Determine the (X, Y) coordinate at the center of the cell enclosing the given text.  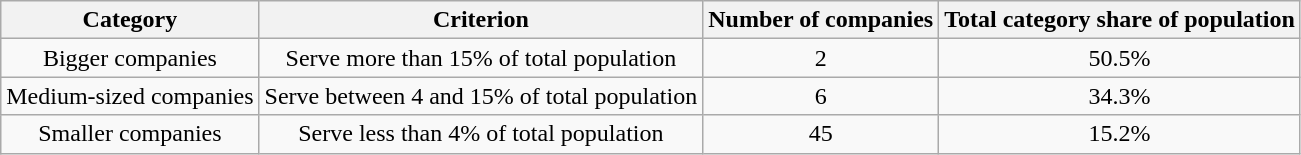
2 (821, 58)
Medium-sized companies (130, 96)
34.3% (1120, 96)
Smaller companies (130, 134)
Serve between 4 and 15% of total population (481, 96)
Category (130, 20)
6 (821, 96)
Serve more than 15% of total population (481, 58)
Total category share of population (1120, 20)
Serve less than 4% of total population (481, 134)
45 (821, 134)
15.2% (1120, 134)
50.5% (1120, 58)
Number of companies (821, 20)
Criterion (481, 20)
Bigger companies (130, 58)
